Determine the (x, y) coordinate at the center of the cell enclosing the given text.  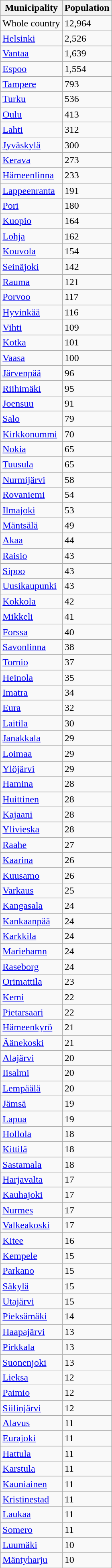
Siilinjärvi (31, 1408)
Janakkala (31, 738)
Uusikaupunki (31, 586)
Porvoo (31, 297)
49 (87, 525)
Savonlinna (31, 647)
142 (87, 267)
Lapua (31, 1119)
413 (87, 114)
Kuopio (31, 221)
Kuusamo (31, 875)
Kristinestad (31, 1499)
Orimattila (31, 982)
Hattula (31, 1454)
Kitee (31, 1241)
Pirkkala (31, 1347)
Mäntyharju (31, 1560)
Whole country (31, 23)
Kempele (31, 1256)
37 (87, 662)
Raseborg (31, 967)
191 (87, 191)
Hollola (31, 1134)
Joensuu (31, 403)
Kouvola (31, 251)
Pietarsaari (31, 1012)
Vihti (31, 327)
Pori (31, 206)
Heinola (31, 678)
Mikkeli (31, 616)
Tornio (31, 662)
Sastamala (31, 1165)
Pieksämäki (31, 1317)
Kirkkonummi (31, 434)
Eurajoki (31, 1438)
Vaasa (31, 358)
Jämsä (31, 1103)
Rauma (31, 282)
Huittinen (31, 799)
Kittilä (31, 1149)
41 (87, 616)
Äänekoski (31, 1043)
70 (87, 434)
Suonenjoki (31, 1362)
54 (87, 495)
Rovaniemi (31, 495)
95 (87, 388)
312 (87, 130)
121 (87, 282)
Turku (31, 99)
Forssa (31, 632)
101 (87, 343)
Paimio (31, 1392)
32 (87, 708)
Iisalmi (31, 1073)
Kauniainen (31, 1484)
Tampere (31, 84)
35 (87, 678)
34 (87, 693)
Population (87, 8)
Karstula (31, 1469)
Eura (31, 708)
Ilmajoki (31, 510)
Seinäjoki (31, 267)
Hamina (31, 784)
Nurmijärvi (31, 480)
79 (87, 419)
Kerava (31, 160)
53 (87, 510)
Lohja (31, 236)
536 (87, 99)
Järvenpää (31, 373)
12,964 (87, 23)
Raisio (31, 556)
16 (87, 1241)
Kemi (31, 997)
Jyväskylä (31, 145)
Harjavalta (31, 1180)
Varkaus (31, 890)
Ylivieska (31, 830)
Hyvinkää (31, 312)
Espoo (31, 69)
Oulu (31, 114)
Alajärvi (31, 1058)
14 (87, 1317)
91 (87, 403)
Kangasala (31, 906)
Säkylä (31, 1286)
Helsinki (31, 38)
Kankaanpää (31, 921)
23 (87, 982)
Mariehamn (31, 952)
25 (87, 890)
Somero (31, 1530)
Kotka (31, 343)
58 (87, 480)
233 (87, 175)
Kaarina (31, 860)
Nokia (31, 449)
1,639 (87, 54)
40 (87, 632)
Kokkola (31, 601)
Karkkila (31, 936)
154 (87, 251)
Hämeenkyrö (31, 1027)
117 (87, 297)
Ylöjärvi (31, 769)
Kauhajoki (31, 1195)
Utajärvi (31, 1301)
30 (87, 723)
Municipality (31, 8)
42 (87, 601)
300 (87, 145)
109 (87, 327)
Nurmes (31, 1210)
793 (87, 84)
Lempäälä (31, 1088)
Riihimäki (31, 388)
1,554 (87, 69)
Laitila (31, 723)
Kajaani (31, 814)
Hämeenlinna (31, 175)
Salo (31, 419)
Mäntsälä (31, 525)
Lieksa (31, 1377)
2,526 (87, 38)
Valkeakoski (31, 1225)
44 (87, 541)
Luumäki (31, 1545)
96 (87, 373)
Sipoo (31, 571)
162 (87, 236)
116 (87, 312)
27 (87, 845)
164 (87, 221)
38 (87, 647)
100 (87, 358)
Alavus (31, 1423)
Imatra (31, 693)
Akaa (31, 541)
Tuusula (31, 465)
Parkano (31, 1271)
Haapajärvi (31, 1332)
Vantaa (31, 54)
180 (87, 206)
Lahti (31, 130)
Lappeenranta (31, 191)
Laukaa (31, 1514)
Loimaa (31, 754)
273 (87, 160)
Raahe (31, 845)
